Pinpoint the cell where the given text exists, returning its (X, Y) midpoint coordinate. 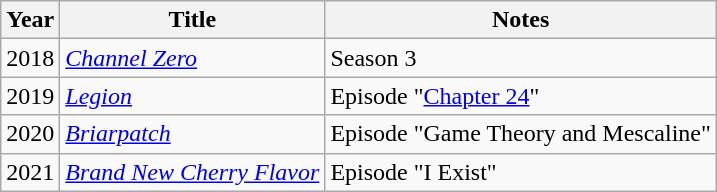
Brand New Cherry Flavor (192, 172)
Year (30, 20)
Notes (520, 20)
Episode "Chapter 24" (520, 96)
2019 (30, 96)
Briarpatch (192, 134)
Episode "Game Theory and Mescaline" (520, 134)
Title (192, 20)
2020 (30, 134)
Season 3 (520, 58)
Legion (192, 96)
2021 (30, 172)
Channel Zero (192, 58)
2018 (30, 58)
Episode "I Exist" (520, 172)
